Return the (x, y) coordinate for the center point of the cell that contains the specified text.  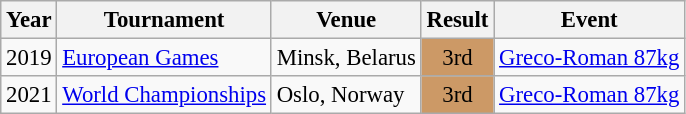
Minsk, Belarus (346, 58)
Venue (346, 20)
Tournament (164, 20)
Result (458, 20)
Oslo, Norway (346, 95)
World Championships (164, 95)
European Games (164, 58)
Year (29, 20)
2021 (29, 95)
Event (590, 20)
2019 (29, 58)
